Return the [X, Y] coordinate for the center point of the cell that contains the specified text.  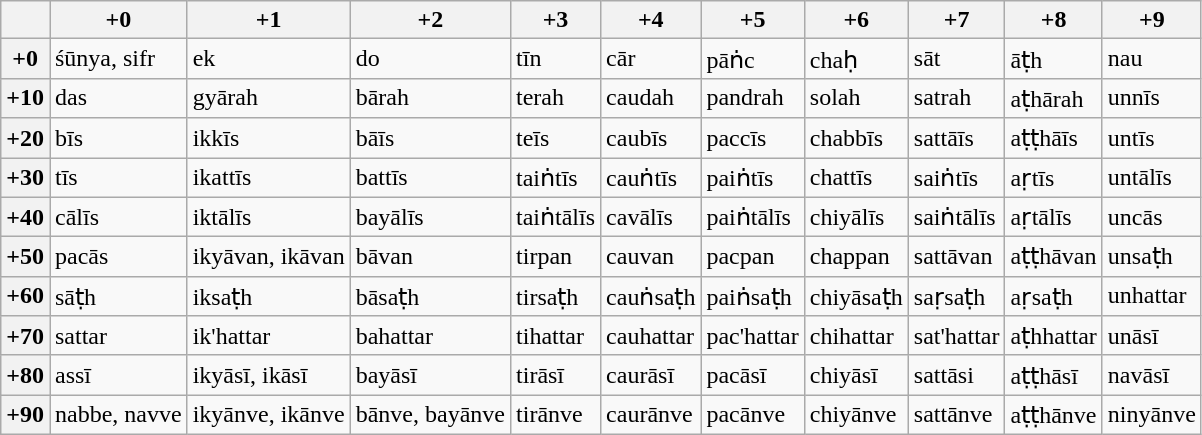
tirāsī [556, 375]
tihattar [556, 336]
pacāsī [752, 375]
uncās [1152, 217]
aṭṭhāsī [1054, 375]
aṭṭhānve [1054, 415]
+6 [856, 20]
+70 [26, 336]
iktālīs [268, 217]
untālīs [1152, 178]
ikyāvan, ikāvan [268, 257]
untīs [1152, 138]
cavālīs [651, 217]
paccīs [752, 138]
aṛsaṭh [1054, 296]
ikyānve, ikānve [268, 415]
caurāsī [651, 375]
terah [556, 98]
unsaṭh [1152, 257]
do [430, 59]
cauṅsaṭh [651, 296]
pacpan [752, 257]
+20 [26, 138]
sattāvan [956, 257]
navāsī [1152, 375]
nabbe, navve [119, 415]
+1 [268, 20]
tīn [556, 59]
teīs [556, 138]
sattāsi [956, 375]
assī [119, 375]
+3 [556, 20]
saṛsaṭh [956, 296]
+30 [26, 178]
aṭhhattar [1054, 336]
paiṅtālīs [752, 217]
sattar [119, 336]
sat'hattar [956, 336]
āṭh [1054, 59]
sattāīs [956, 138]
cauṅtīs [651, 178]
saiṅtālīs [956, 217]
cār [651, 59]
aṛtālīs [1054, 217]
caubīs [651, 138]
chiyālīs [856, 217]
saiṅtīs [956, 178]
unhattar [1152, 296]
ikyāsī, ikāsī [268, 375]
bāīs [430, 138]
tirpan [556, 257]
chihattar [856, 336]
bāsaṭh [430, 296]
ninyānve [1152, 415]
taiṅtālīs [556, 217]
paiṅsaṭh [752, 296]
chaḥ [856, 59]
+4 [651, 20]
ek [268, 59]
chiyāsī [856, 375]
bānve, bayānve [430, 415]
cauvan [651, 257]
cauhattar [651, 336]
solah [856, 98]
pacās [119, 257]
unāsī [1152, 336]
tīs [119, 178]
sattānve [956, 415]
tirānve [556, 415]
chiyāsaṭh [856, 296]
+60 [26, 296]
ik'hattar [268, 336]
bārah [430, 98]
aṭṭhāvan [1054, 257]
chappan [856, 257]
pacānve [752, 415]
+8 [1054, 20]
gyārah [268, 98]
bahattar [430, 336]
+5 [752, 20]
bayālīs [430, 217]
tirsaṭh [556, 296]
pandrah [752, 98]
+40 [26, 217]
satrah [956, 98]
das [119, 98]
aṭṭhāīs [1054, 138]
caudah [651, 98]
+90 [26, 415]
aṭhārah [1054, 98]
pac'hattar [752, 336]
sāṭh [119, 296]
paiṅtīs [752, 178]
sāt [956, 59]
śūnya, sifr [119, 59]
chiyānve [856, 415]
bāvan [430, 257]
+80 [26, 375]
+2 [430, 20]
cālīs [119, 217]
unnīs [1152, 98]
+7 [956, 20]
iksaṭh [268, 296]
+9 [1152, 20]
chattīs [856, 178]
ikattīs [268, 178]
battīs [430, 178]
caurānve [651, 415]
chabbīs [856, 138]
aṛtīs [1054, 178]
ikkīs [268, 138]
+10 [26, 98]
+50 [26, 257]
bayāsī [430, 375]
bīs [119, 138]
nau [1152, 59]
pāṅc [752, 59]
taiṅtīs [556, 178]
